Return [X, Y] of the center of cell containing provided text 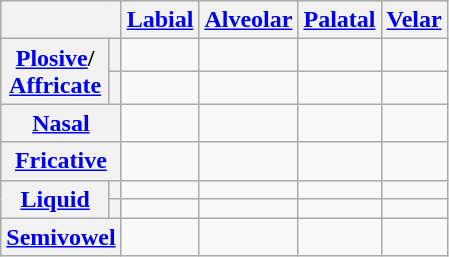
Palatal [340, 20]
Velar [414, 20]
Fricative [61, 161]
Alveolar [248, 20]
Nasal [61, 123]
Liquid [56, 199]
Semivowel [61, 237]
Labial [160, 20]
Plosive/Affricate [56, 72]
